Determine the [X, Y] coordinate at the center of the cell enclosing the given text.  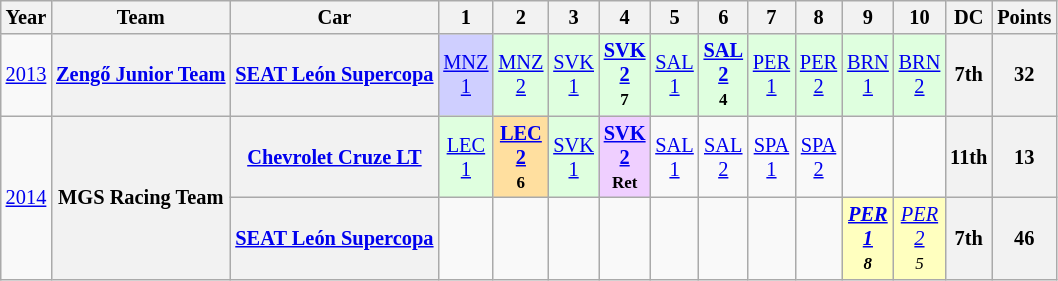
PER25 [920, 238]
1 [466, 17]
4 [625, 17]
SPA1 [772, 157]
DC [968, 17]
10 [920, 17]
9 [868, 17]
LEC26 [520, 157]
13 [1024, 157]
SVK2Ret [625, 157]
MNZ2 [520, 75]
LEC1 [466, 157]
SAL2 [724, 157]
2013 [26, 75]
11th [968, 157]
MGS Racing Team [140, 198]
32 [1024, 75]
3 [573, 17]
Year [26, 17]
8 [818, 17]
Zengő Junior Team [140, 75]
MNZ1 [466, 75]
2014 [26, 198]
46 [1024, 238]
Chevrolet Cruze LT [334, 157]
BRN1 [868, 75]
PER2 [818, 75]
5 [674, 17]
PER18 [868, 238]
SPA2 [818, 157]
BRN2 [920, 75]
Car [334, 17]
Team [140, 17]
SVK27 [625, 75]
PER1 [772, 75]
Points [1024, 17]
SAL24 [724, 75]
2 [520, 17]
6 [724, 17]
7 [772, 17]
